Pinpoint the cell where the given text exists, returning its [x, y] midpoint coordinate. 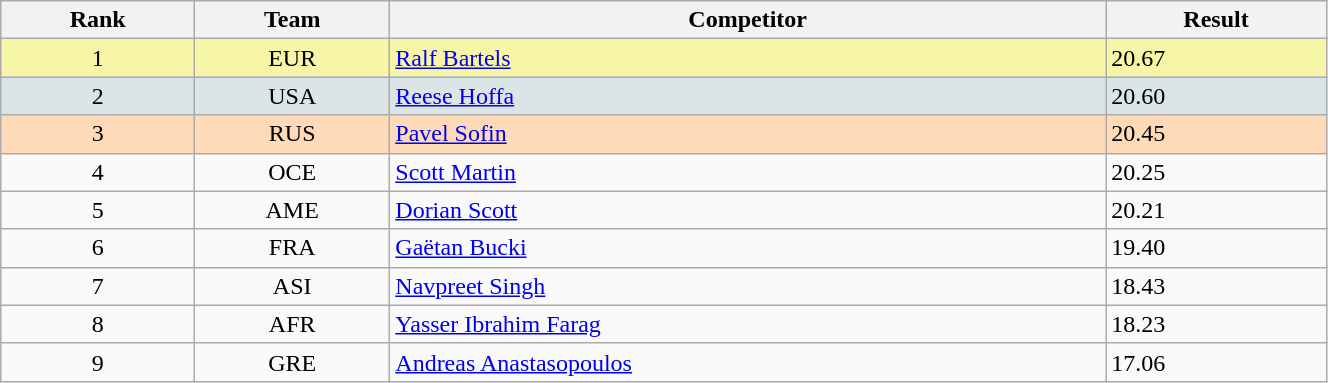
Result [1216, 20]
GRE [292, 362]
19.40 [1216, 248]
Team [292, 20]
FRA [292, 248]
Pavel Sofin [748, 134]
OCE [292, 172]
AFR [292, 324]
Scott Martin [748, 172]
7 [98, 286]
3 [98, 134]
18.23 [1216, 324]
18.43 [1216, 286]
Competitor [748, 20]
EUR [292, 58]
USA [292, 96]
9 [98, 362]
17.06 [1216, 362]
Andreas Anastasopoulos [748, 362]
Dorian Scott [748, 210]
Reese Hoffa [748, 96]
ASI [292, 286]
4 [98, 172]
5 [98, 210]
20.45 [1216, 134]
Rank [98, 20]
2 [98, 96]
Yasser Ibrahim Farag [748, 324]
RUS [292, 134]
Navpreet Singh [748, 286]
1 [98, 58]
6 [98, 248]
20.21 [1216, 210]
Ralf Bartels [748, 58]
20.25 [1216, 172]
20.67 [1216, 58]
8 [98, 324]
Gaëtan Bucki [748, 248]
AME [292, 210]
20.60 [1216, 96]
